Detect which cell encompasses the target text, then output its [x, y] center coordinate. 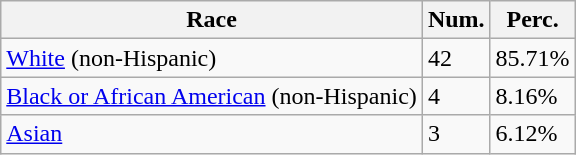
Asian [212, 134]
6.12% [532, 134]
Num. [456, 20]
Black or African American (non-Hispanic) [212, 96]
42 [456, 58]
8.16% [532, 96]
85.71% [532, 58]
4 [456, 96]
3 [456, 134]
Perc. [532, 20]
White (non-Hispanic) [212, 58]
Race [212, 20]
